Find where the given text appears and provide that cell's center as (x, y) coordinate. 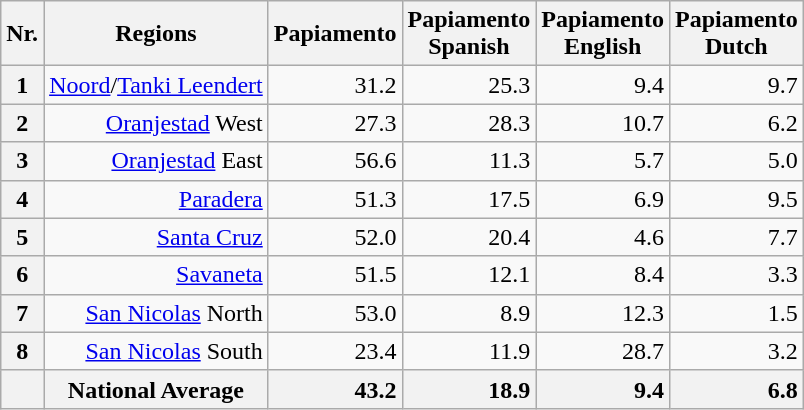
PapiamentoSpanish (469, 34)
9.5 (736, 199)
28.3 (469, 123)
San Nicolas South (156, 351)
27.3 (335, 123)
8.9 (469, 313)
56.6 (335, 161)
53.0 (335, 313)
28.7 (603, 351)
Paradera (156, 199)
12.1 (469, 275)
31.2 (335, 85)
Oranjestad East (156, 161)
9.7 (736, 85)
18.9 (469, 389)
7.7 (736, 237)
3.3 (736, 275)
Oranjestad West (156, 123)
8 (22, 351)
Nr. (22, 34)
25.3 (469, 85)
6.2 (736, 123)
6.9 (603, 199)
3 (22, 161)
11.3 (469, 161)
20.4 (469, 237)
51.5 (335, 275)
PapiamentoEnglish (603, 34)
San Nicolas North (156, 313)
Noord/Tanki Leendert (156, 85)
10.7 (603, 123)
6.8 (736, 389)
National Average (156, 389)
52.0 (335, 237)
Savaneta (156, 275)
1.5 (736, 313)
PapiamentoDutch (736, 34)
51.3 (335, 199)
43.2 (335, 389)
5 (22, 237)
Regions (156, 34)
11.9 (469, 351)
1 (22, 85)
Papiamento (335, 34)
4 (22, 199)
Santa Cruz (156, 237)
12.3 (603, 313)
4.6 (603, 237)
5.7 (603, 161)
8.4 (603, 275)
23.4 (335, 351)
17.5 (469, 199)
3.2 (736, 351)
2 (22, 123)
6 (22, 275)
7 (22, 313)
5.0 (736, 161)
